Output the (x, y) coordinate of the center of the cell containing the given text.  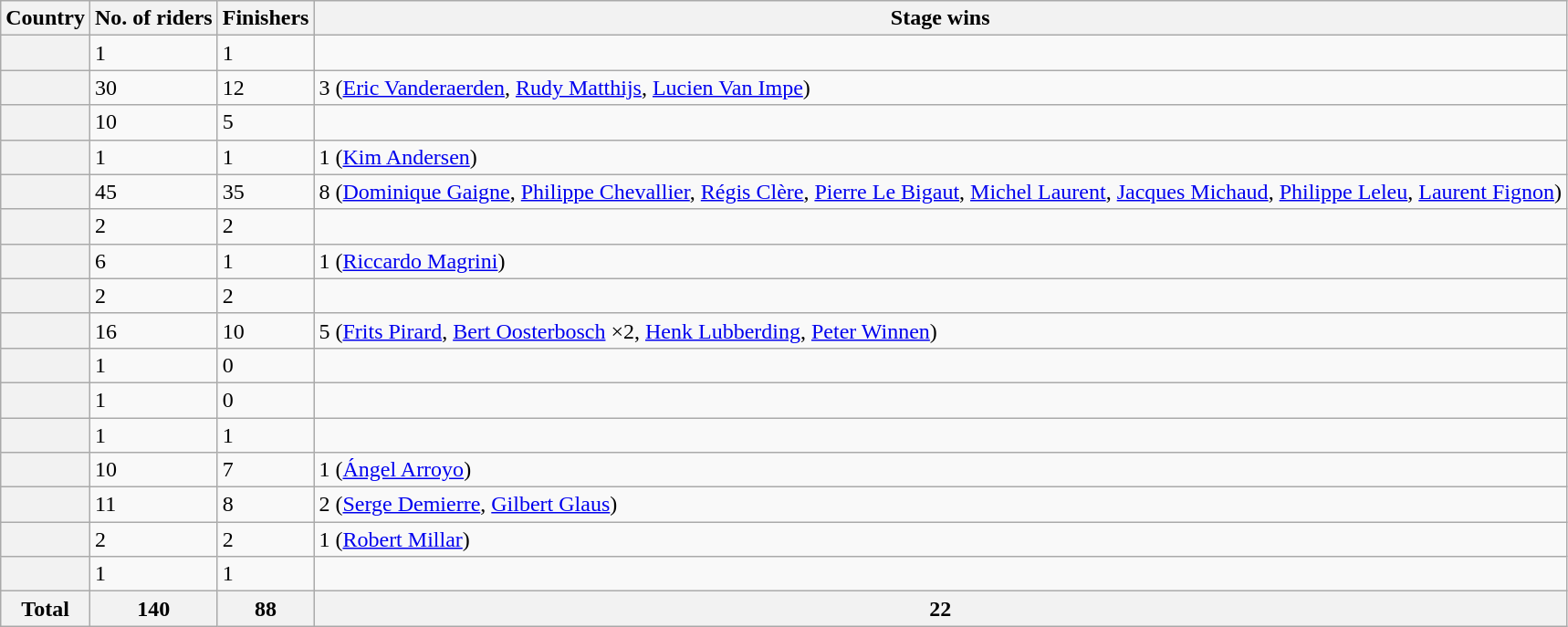
1 (Ángel Arroyo) (940, 470)
11 (153, 505)
140 (153, 609)
Country (46, 18)
No. of riders (153, 18)
16 (153, 330)
1 (Kim Andersen) (940, 157)
8 (Dominique Gaigne, Philippe Chevallier, Régis Clère, Pierre Le Bigaut, Michel Laurent, Jacques Michaud, Philippe Leleu, Laurent Fignon) (940, 192)
30 (153, 88)
12 (266, 88)
5 (266, 122)
35 (266, 192)
7 (266, 470)
6 (153, 261)
8 (266, 505)
2 (Serge Demierre, Gilbert Glaus) (940, 505)
3 (Eric Vanderaerden, Rudy Matthijs, Lucien Van Impe) (940, 88)
45 (153, 192)
5 (Frits Pirard, Bert Oosterbosch ×2, Henk Lubberding, Peter Winnen) (940, 330)
1 (Riccardo Magrini) (940, 261)
Finishers (266, 18)
22 (940, 609)
88 (266, 609)
1 (Robert Millar) (940, 539)
Total (46, 609)
Stage wins (940, 18)
